Determine the [x, y] coordinate at the center of the cell enclosing the given text.  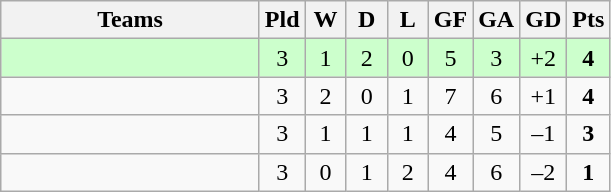
GF [450, 20]
Pld [282, 20]
+1 [544, 96]
Teams [130, 20]
–1 [544, 134]
+2 [544, 58]
GD [544, 20]
L [408, 20]
7 [450, 96]
GA [496, 20]
Pts [588, 20]
W [326, 20]
–2 [544, 172]
D [366, 20]
